Return [x, y] of the center of cell containing provided text 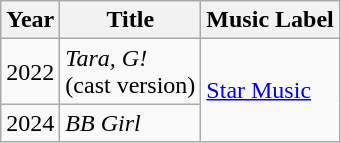
Title [130, 20]
2022 [30, 72]
Year [30, 20]
BB Girl [130, 123]
Music Label [270, 20]
Tara, G!(cast version) [130, 72]
2024 [30, 123]
Star Music [270, 90]
